From the cell containing the given text, extract its center point as [x, y] coordinate. 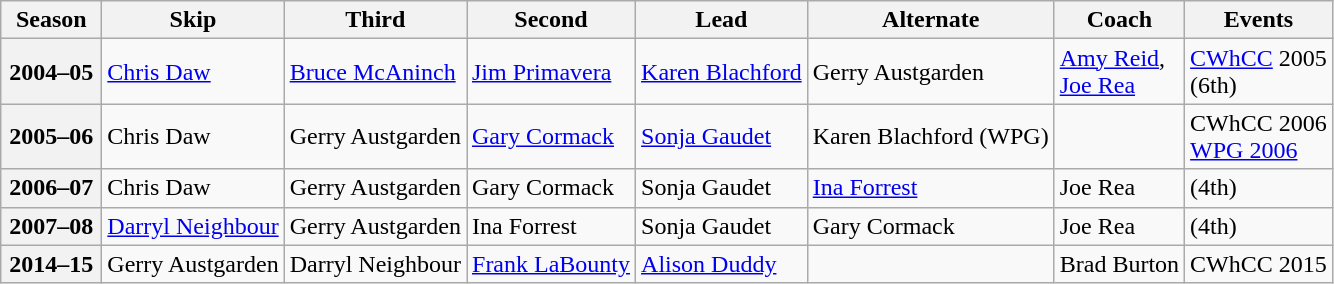
Skip [193, 20]
Events [1259, 20]
CWhCC 2006 WPG 2006 [1259, 136]
Season [52, 20]
2014–15 [52, 264]
Alison Duddy [722, 264]
Third [375, 20]
Frank LaBounty [550, 264]
Coach [1119, 20]
Karen Blachford (WPG) [930, 136]
2006–07 [52, 188]
2007–08 [52, 226]
Brad Burton [1119, 264]
CWhCC 2005 (6th) [1259, 72]
Alternate [930, 20]
2004–05 [52, 72]
CWhCC 2015 [1259, 264]
Jim Primavera [550, 72]
Lead [722, 20]
Second [550, 20]
Karen Blachford [722, 72]
Bruce McAninch [375, 72]
2005–06 [52, 136]
Amy Reid,Joe Rea [1119, 72]
